Search for the cell housing the specified text and yield its [X, Y] center coordinate. 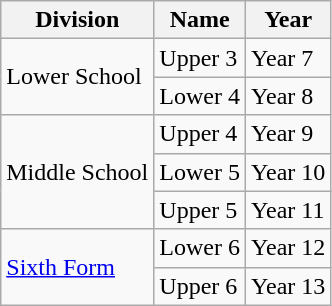
Lower 4 [200, 96]
Sixth Form [78, 267]
Year 8 [288, 96]
Year [288, 20]
Year 11 [288, 210]
Upper 3 [200, 58]
Division [78, 20]
Year 12 [288, 248]
Lower 5 [200, 172]
Year 7 [288, 58]
Lower 6 [200, 248]
Upper 5 [200, 210]
Middle School [78, 172]
Year 13 [288, 286]
Upper 6 [200, 286]
Year 10 [288, 172]
Name [200, 20]
Lower School [78, 77]
Upper 4 [200, 134]
Year 9 [288, 134]
